Pinpoint the cell where the given text exists, returning its [X, Y] midpoint coordinate. 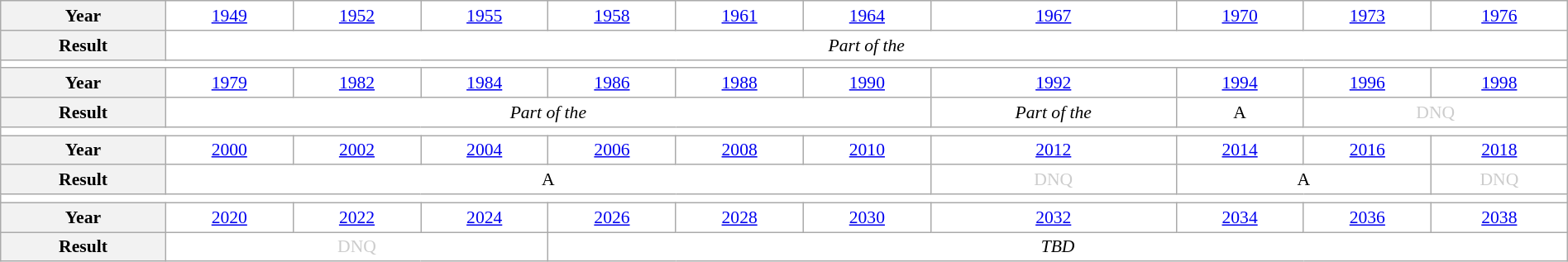
1990 [867, 83]
2030 [867, 217]
1986 [612, 83]
2024 [485, 217]
2012 [1054, 150]
1973 [1367, 16]
2016 [1367, 150]
2022 [356, 217]
1982 [356, 83]
1992 [1054, 83]
2028 [739, 217]
2002 [356, 150]
1979 [229, 83]
1996 [1367, 83]
2036 [1367, 217]
1994 [1240, 83]
1998 [1499, 83]
2006 [612, 150]
1952 [356, 16]
2032 [1054, 217]
1958 [612, 16]
2020 [229, 217]
2010 [867, 150]
TBD [1058, 247]
1976 [1499, 16]
2014 [1240, 150]
1955 [485, 16]
2026 [612, 217]
2034 [1240, 217]
1967 [1054, 16]
1988 [739, 83]
2004 [485, 150]
1949 [229, 16]
1964 [867, 16]
2018 [1499, 150]
1984 [485, 83]
2000 [229, 150]
2038 [1499, 217]
1970 [1240, 16]
1961 [739, 16]
2008 [739, 150]
